For the text-containing cell, return its midpoint in (X, Y) coordinate format. 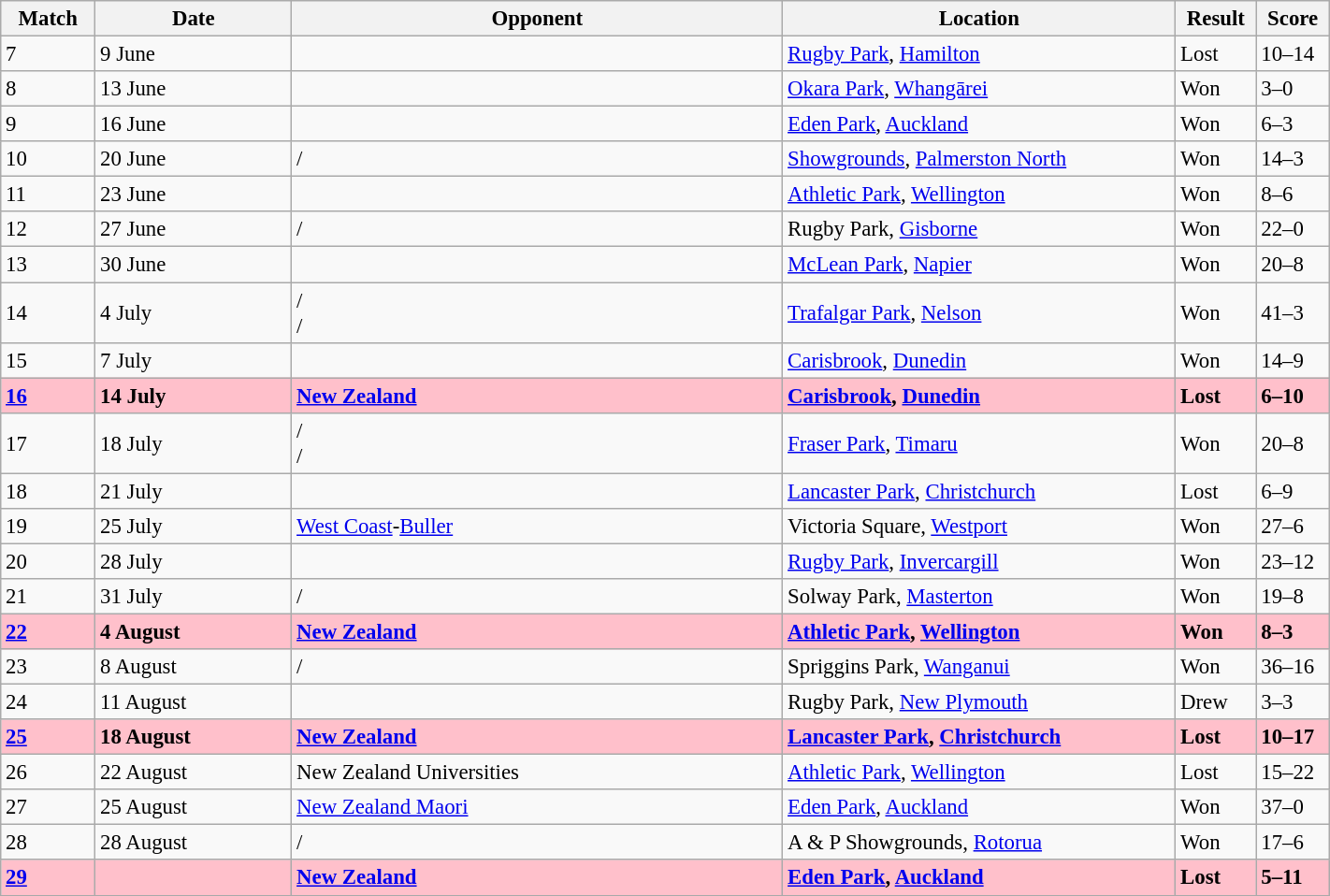
New Zealand Universities (537, 773)
West Coast-Buller (537, 527)
6–9 (1293, 491)
22–0 (1293, 229)
22 August (194, 773)
10–14 (1293, 54)
8–6 (1293, 195)
26 (49, 773)
22 (49, 631)
Drew (1216, 702)
14 July (194, 396)
13 June (194, 89)
11 August (194, 702)
McLean Park, Napier (979, 265)
4 August (194, 631)
Fraser Park, Timaru (979, 443)
16 (49, 396)
28 August (194, 843)
21 July (194, 491)
3–0 (1293, 89)
24 (49, 702)
Score (1293, 19)
Result (1216, 19)
28 (49, 843)
3–3 (1293, 702)
27 (49, 807)
10–17 (1293, 737)
28 July (194, 561)
25 July (194, 527)
17 (49, 443)
23–12 (1293, 561)
6–3 (1293, 124)
Rugby Park, Hamilton (979, 54)
Spriggins Park, Wanganui (979, 667)
8–3 (1293, 631)
20 (49, 561)
8 (49, 89)
13 (49, 265)
New Zealand Maori (537, 807)
10 (49, 159)
29 (49, 878)
5–11 (1293, 878)
27–6 (1293, 527)
Victoria Square, Westport (979, 527)
23 (49, 667)
12 (49, 229)
27 June (194, 229)
36–16 (1293, 667)
Rugby Park, Gisborne (979, 229)
19–8 (1293, 597)
23 June (194, 195)
14–3 (1293, 159)
20 June (194, 159)
Match (49, 19)
Rugby Park, New Plymouth (979, 702)
9 (49, 124)
16 June (194, 124)
41–3 (1293, 312)
Solway Park, Masterton (979, 597)
21 (49, 597)
18 (49, 491)
A & P Showgrounds, Rotorua (979, 843)
31 July (194, 597)
30 June (194, 265)
14 (49, 312)
14–9 (1293, 360)
18 August (194, 737)
25 August (194, 807)
Opponent (537, 19)
Trafalgar Park, Nelson (979, 312)
18 July (194, 443)
37–0 (1293, 807)
Location (979, 19)
9 June (194, 54)
19 (49, 527)
25 (49, 737)
Okara Park, Whangārei (979, 89)
15–22 (1293, 773)
6–10 (1293, 396)
11 (49, 195)
17–6 (1293, 843)
15 (49, 360)
Rugby Park, Invercargill (979, 561)
8 August (194, 667)
7 (49, 54)
7 July (194, 360)
Showgrounds, Palmerston North (979, 159)
Date (194, 19)
4 July (194, 312)
